Pinpoint the cell where the given text exists, returning its [x, y] midpoint coordinate. 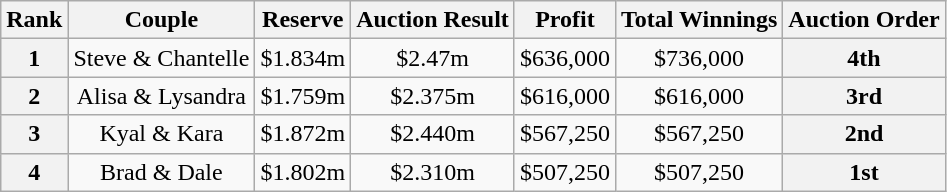
2nd [864, 134]
Steve & Chantelle [162, 58]
Alisa & Lysandra [162, 96]
$1.834m [303, 58]
4 [34, 172]
1 [34, 58]
4th [864, 58]
2 [34, 96]
Rank [34, 20]
Brad & Dale [162, 172]
$736,000 [698, 58]
$2.310m [433, 172]
$1.872m [303, 134]
Reserve [303, 20]
$2.440m [433, 134]
$2.47m [433, 58]
1st [864, 172]
Auction Result [433, 20]
$2.375m [433, 96]
$1.759m [303, 96]
Kyal & Kara [162, 134]
Profit [564, 20]
Total Winnings [698, 20]
Auction Order [864, 20]
3 [34, 134]
$1.802m [303, 172]
3rd [864, 96]
$636,000 [564, 58]
Couple [162, 20]
